Identify which cell holds the provided text, then report its (X, Y) central coordinate. 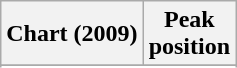
Chart (2009) (72, 34)
Peakposition (189, 34)
